Pinpoint the cell where the given text exists, returning its (x, y) midpoint coordinate. 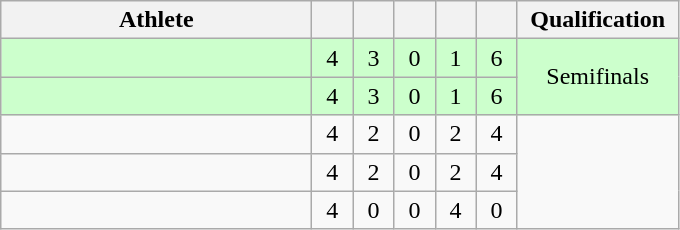
Qualification (598, 20)
Semifinals (598, 77)
Athlete (156, 20)
